Capture the cell that displays the provided text and extract its [x, y] central coordinate. 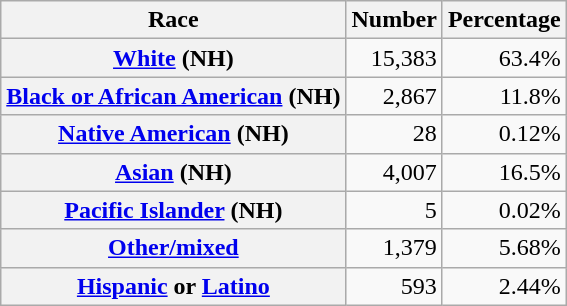
Pacific Islander (NH) [174, 210]
White (NH) [174, 58]
16.5% [504, 172]
Asian (NH) [174, 172]
0.02% [504, 210]
28 [394, 134]
2.44% [504, 286]
Race [174, 20]
5 [394, 210]
63.4% [504, 58]
5.68% [504, 248]
11.8% [504, 96]
0.12% [504, 134]
Percentage [504, 20]
1,379 [394, 248]
Hispanic or Latino [174, 286]
15,383 [394, 58]
Number [394, 20]
Native American (NH) [174, 134]
Black or African American (NH) [174, 96]
593 [394, 286]
Other/mixed [174, 248]
2,867 [394, 96]
4,007 [394, 172]
